Output the (x, y) coordinate of the center of the cell containing the given text.  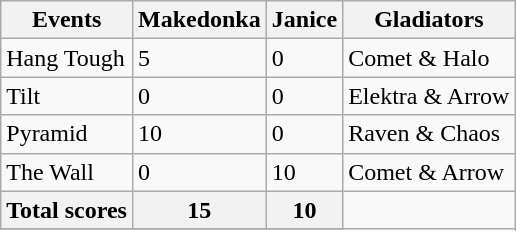
Janice (304, 20)
Elektra & Arrow (429, 96)
15 (199, 210)
Hang Tough (67, 58)
Comet & Halo (429, 58)
Total scores (67, 210)
Makedonka (199, 20)
Gladiators (429, 20)
Events (67, 20)
Pyramid (67, 134)
The Wall (67, 172)
Comet & Arrow (429, 172)
Tilt (67, 96)
Raven & Chaos (429, 134)
5 (199, 58)
